Provide the (X, Y) coordinate of the cell's center where the given text is located.  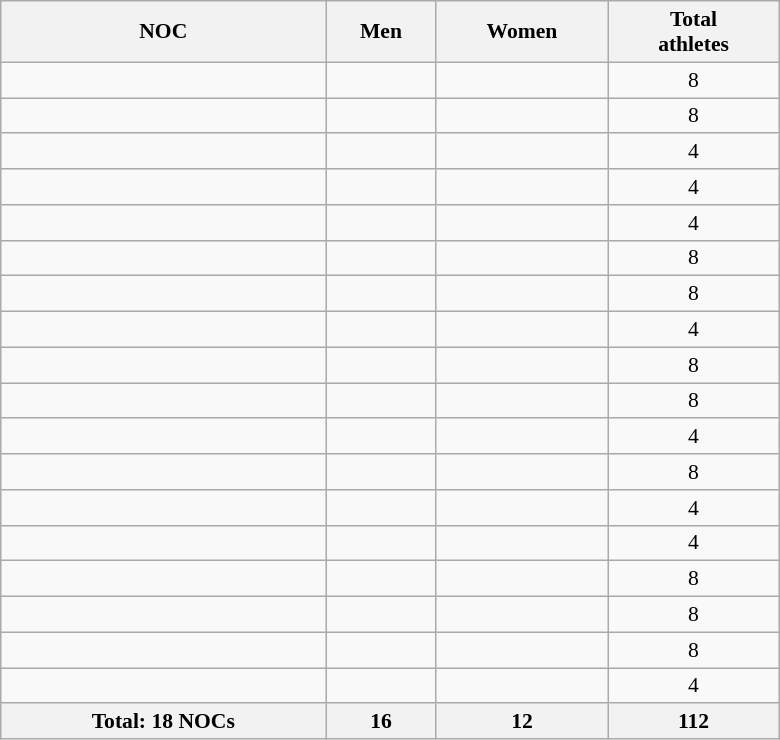
12 (522, 722)
Total: 18 NOCs (164, 722)
16 (381, 722)
Women (522, 32)
Totalathletes (694, 32)
112 (694, 722)
NOC (164, 32)
Men (381, 32)
